Return the (X, Y) coordinate for the center point of the cell that contains the specified text.  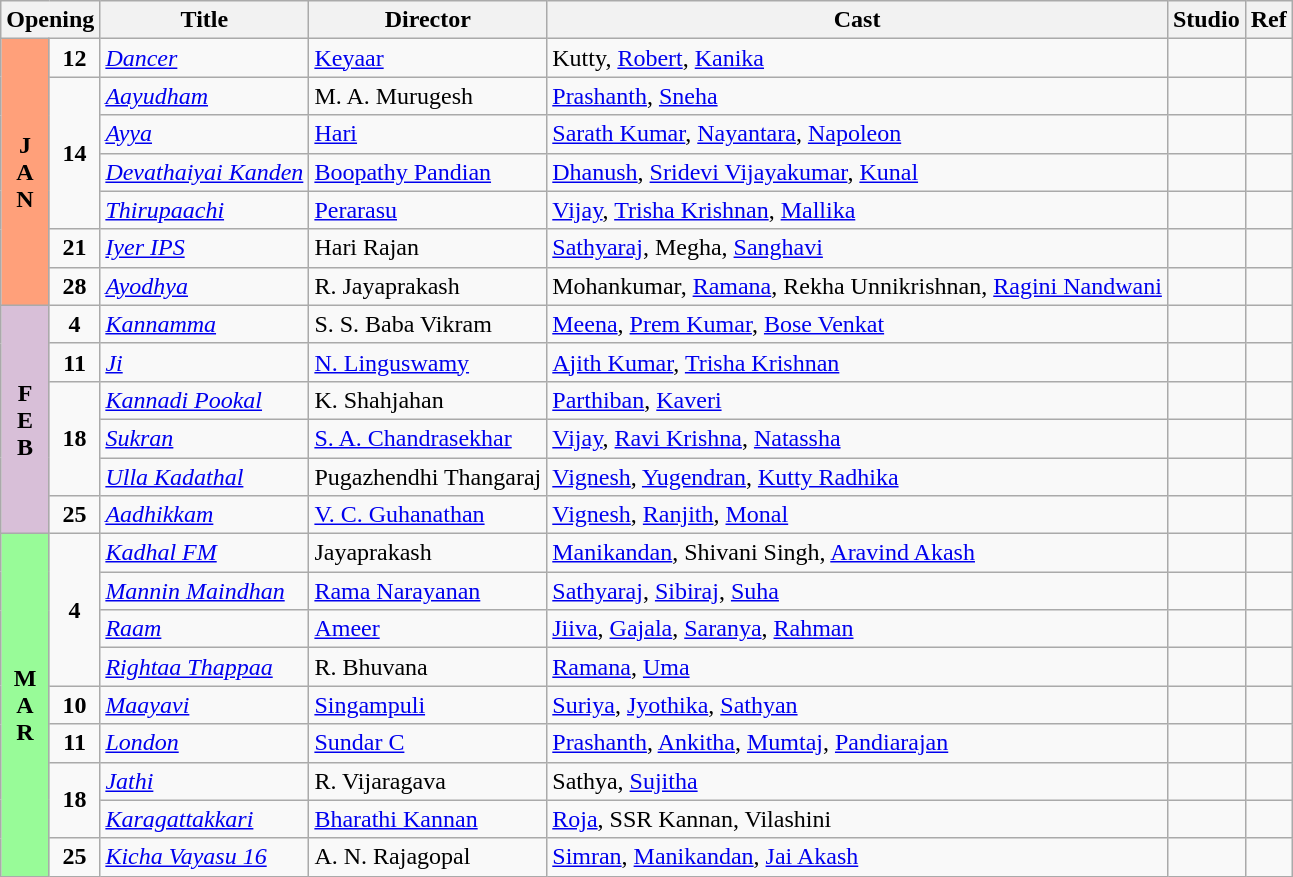
Devathaiyai Kanden (204, 172)
Hari Rajan (428, 248)
Ayodhya (204, 286)
21 (74, 248)
Title (204, 20)
Sarath Kumar, Nayantara, Napoleon (858, 134)
Ji (204, 362)
Kicha Vayasu 16 (204, 857)
Vijay, Ravi Krishna, Natassha (858, 438)
Thirupaachi (204, 210)
Keyaar (428, 58)
10 (74, 705)
N. Linguswamy (428, 362)
Meena, Prem Kumar, Bose Venkat (858, 324)
Prashanth, Sneha (858, 96)
Mannin Maindhan (204, 591)
Parthiban, Kaveri (858, 400)
Bharathi Kannan (428, 819)
Ayya (204, 134)
Dancer (204, 58)
Vijay, Trisha Krishnan, Mallika (858, 210)
R. Vijaragava (428, 781)
K. Shahjahan (428, 400)
Vignesh, Yugendran, Kutty Radhika (858, 477)
Sathya, Sujitha (858, 781)
Pugazhendhi Thangaraj (428, 477)
Kutty, Robert, Kanika (858, 58)
R. Jayaprakash (428, 286)
Suriya, Jyothika, Sathyan (858, 705)
R. Bhuvana (428, 667)
JAN (26, 172)
V. C. Guhanathan (428, 515)
Rama Narayanan (428, 591)
Aayudham (204, 96)
Jiiva, Gajala, Saranya, Rahman (858, 629)
Mohankumar, Ramana, Rekha Unnikrishnan, Ragini Nandwani (858, 286)
Perarasu (428, 210)
Ramana, Uma (858, 667)
Singampuli (428, 705)
Karagattakkari (204, 819)
Ameer (428, 629)
Sathyaraj, Megha, Sanghavi (858, 248)
Sukran (204, 438)
Hari (428, 134)
14 (74, 153)
Ref (1268, 20)
Iyer IPS (204, 248)
M. A. Murugesh (428, 96)
Cast (858, 20)
Aadhikkam (204, 515)
Kannadi Pookal (204, 400)
Studio (1206, 20)
28 (74, 286)
Boopathy Pandian (428, 172)
A. N. Rajagopal (428, 857)
Maayavi (204, 705)
MAR (26, 706)
Jathi (204, 781)
Rightaa Thappaa (204, 667)
Ulla Kadathal (204, 477)
Sundar C (428, 743)
Kadhal FM (204, 553)
Sathyaraj, Sibiraj, Suha (858, 591)
Kannamma (204, 324)
Jayaprakash (428, 553)
S. S. Baba Vikram (428, 324)
FEB (26, 419)
Opening (50, 20)
London (204, 743)
Simran, Manikandan, Jai Akash (858, 857)
12 (74, 58)
Ajith Kumar, Trisha Krishnan (858, 362)
Vignesh, Ranjith, Monal (858, 515)
Roja, SSR Kannan, Vilashini (858, 819)
Manikandan, Shivani Singh, Aravind Akash (858, 553)
Raam (204, 629)
Prashanth, Ankitha, Mumtaj, Pandiarajan (858, 743)
S. A. Chandrasekhar (428, 438)
Director (428, 20)
Dhanush, Sridevi Vijayakumar, Kunal (858, 172)
